From the cell containing the given text, extract its center point as [X, Y] coordinate. 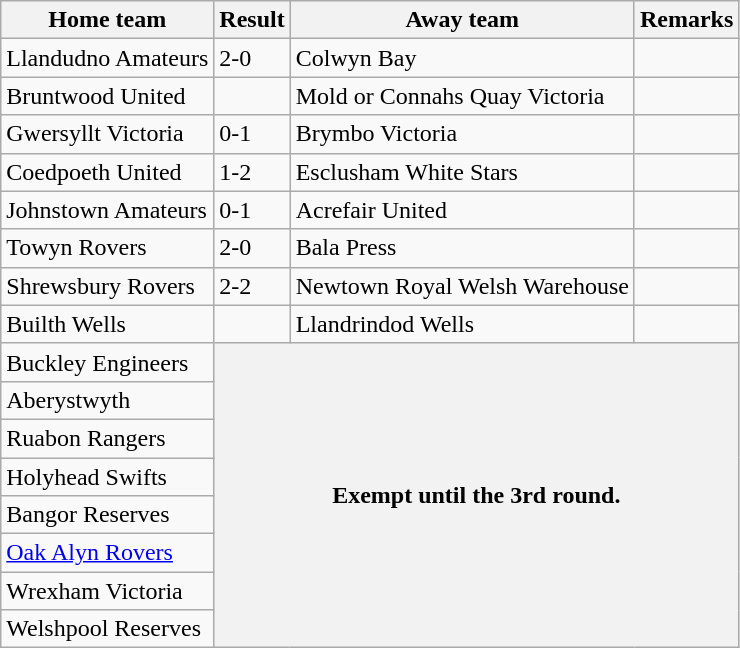
Esclusham White Stars [462, 172]
Bala Press [462, 248]
Result [252, 20]
Acrefair United [462, 210]
Ruabon Rangers [108, 438]
Llandudno Amateurs [108, 58]
Gwersyllt Victoria [108, 134]
Johnstown Amateurs [108, 210]
Builth Wells [108, 324]
2-2 [252, 286]
Brymbo Victoria [462, 134]
Home team [108, 20]
Bruntwood United [108, 96]
Aberystwyth [108, 400]
Bangor Reserves [108, 515]
Shrewsbury Rovers [108, 286]
Newtown Royal Welsh Warehouse [462, 286]
Oak Alyn Rovers [108, 553]
Colwyn Bay [462, 58]
Wrexham Victoria [108, 591]
Away team [462, 20]
Mold or Connahs Quay Victoria [462, 96]
Exempt until the 3rd round. [476, 495]
Holyhead Swifts [108, 477]
1-2 [252, 172]
Coedpoeth United [108, 172]
Welshpool Reserves [108, 629]
Remarks [686, 20]
Llandrindod Wells [462, 324]
Towyn Rovers [108, 248]
Buckley Engineers [108, 362]
